Provide the [X, Y] coordinate of the cell's center where the given text is located.  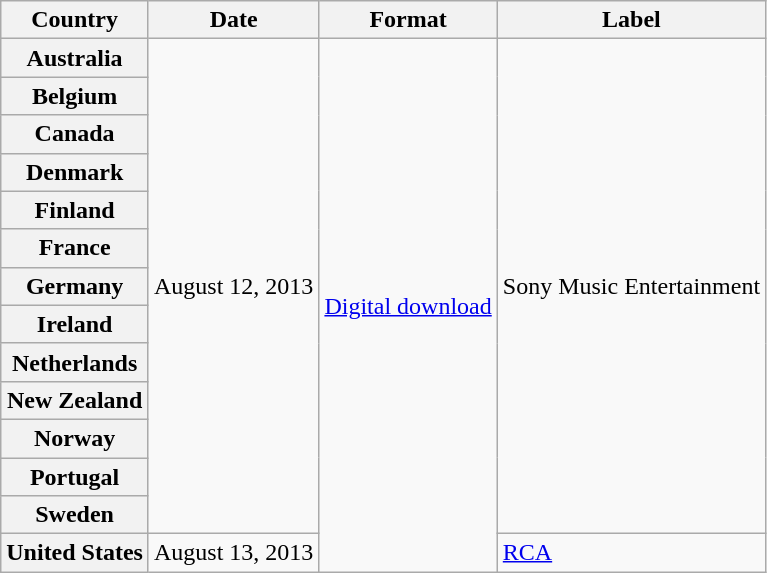
Sony Music Entertainment [631, 286]
Norway [75, 438]
Ireland [75, 324]
France [75, 248]
Australia [75, 58]
Date [233, 20]
RCA [631, 553]
Digital download [408, 306]
New Zealand [75, 400]
Sweden [75, 515]
Portugal [75, 477]
August 12, 2013 [233, 286]
Finland [75, 210]
Denmark [75, 172]
August 13, 2013 [233, 553]
Format [408, 20]
Germany [75, 286]
Netherlands [75, 362]
Belgium [75, 96]
Label [631, 20]
United States [75, 553]
Country [75, 20]
Canada [75, 134]
